Detect which cell encompasses the target text, then output its [X, Y] center coordinate. 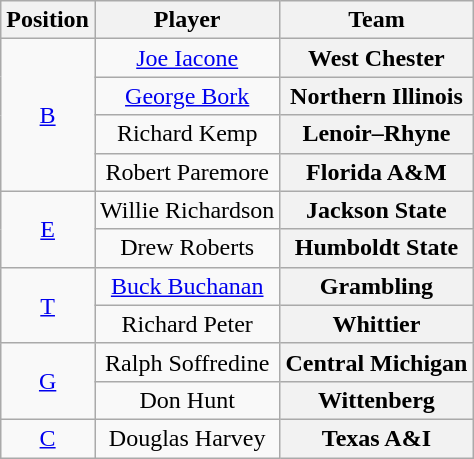
Central Michigan [376, 362]
C [48, 438]
George Bork [186, 96]
Player [186, 20]
Ralph Soffredine [186, 362]
Willie Richardson [186, 210]
Richard Peter [186, 324]
Team [376, 20]
Joe Iacone [186, 58]
B [48, 115]
Position [48, 20]
Wittenberg [376, 400]
Don Hunt [186, 400]
Texas A&I [376, 438]
Northern Illinois [376, 96]
Buck Buchanan [186, 286]
T [48, 305]
Humboldt State [376, 248]
Douglas Harvey [186, 438]
Grambling [376, 286]
Robert Paremore [186, 172]
Lenoir–Rhyne [376, 134]
E [48, 229]
West Chester [376, 58]
Richard Kemp [186, 134]
Florida A&M [376, 172]
Whittier [376, 324]
Jackson State [376, 210]
Drew Roberts [186, 248]
G [48, 381]
